Return [X, Y] of the center of cell containing provided text 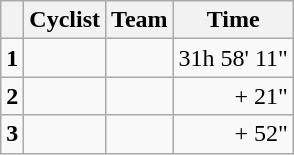
+ 52" [233, 134]
31h 58' 11" [233, 58]
+ 21" [233, 96]
2 [12, 96]
Cyclist [65, 20]
Team [140, 20]
Time [233, 20]
1 [12, 58]
3 [12, 134]
